Output the (x, y) coordinate of the center of the cell containing the given text.  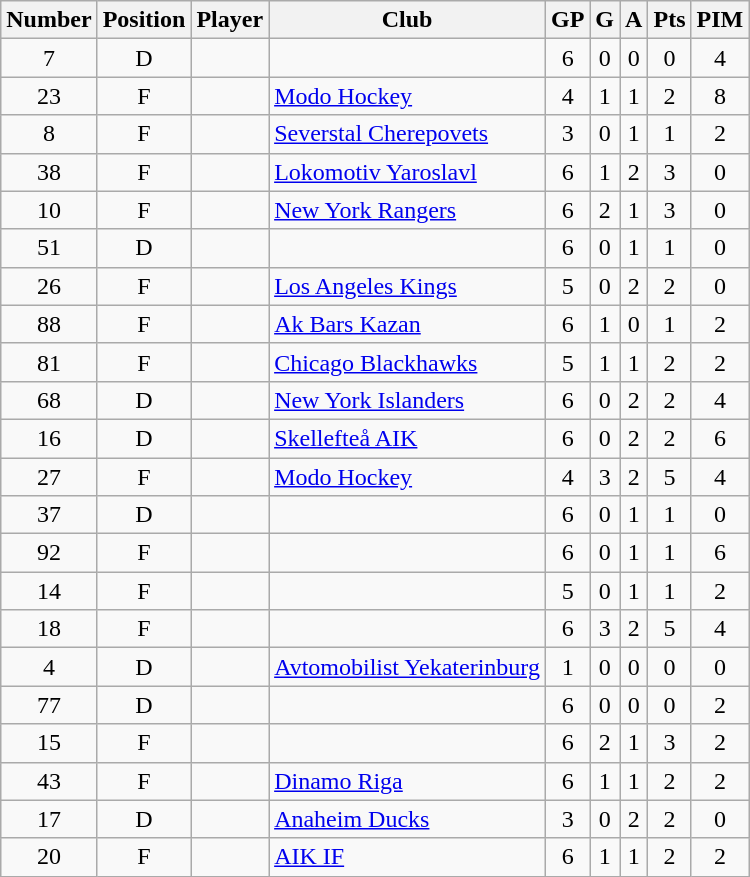
37 (49, 515)
16 (49, 438)
51 (49, 248)
23 (49, 96)
Severstal Cherepovets (408, 134)
20 (49, 857)
Position (144, 20)
Los Angeles Kings (408, 286)
10 (49, 210)
17 (49, 819)
Lokomotiv Yaroslavl (408, 172)
Player (230, 20)
AIK IF (408, 857)
Skellefteå AIK (408, 438)
68 (49, 400)
92 (49, 553)
43 (49, 781)
Pts (670, 20)
Avtomobilist Yekaterinburg (408, 667)
New York Rangers (408, 210)
38 (49, 172)
77 (49, 705)
Ak Bars Kazan (408, 324)
18 (49, 629)
7 (49, 58)
88 (49, 324)
Dinamo Riga (408, 781)
81 (49, 362)
Number (49, 20)
A (634, 20)
New York Islanders (408, 400)
14 (49, 591)
Anaheim Ducks (408, 819)
PIM (720, 20)
G (605, 20)
15 (49, 743)
Chicago Blackhawks (408, 362)
GP (567, 20)
26 (49, 286)
Club (408, 20)
27 (49, 477)
